Identify which cell holds the provided text, then report its [x, y] central coordinate. 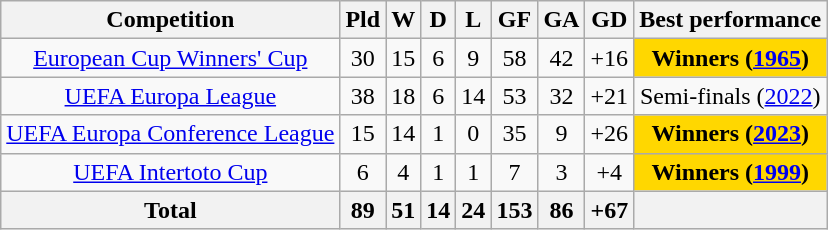
53 [514, 96]
89 [363, 210]
58 [514, 58]
GF [514, 20]
+4 [610, 172]
W [404, 20]
UEFA Intertoto Cup [170, 172]
+67 [610, 210]
86 [562, 210]
Winners (2023) [730, 134]
GA [562, 20]
D [438, 20]
Best performance [730, 20]
0 [474, 134]
38 [363, 96]
UEFA Europa Conference League [170, 134]
153 [514, 210]
18 [404, 96]
+16 [610, 58]
51 [404, 210]
European Cup Winners' Cup [170, 58]
32 [562, 96]
GD [610, 20]
UEFA Europa League [170, 96]
4 [404, 172]
+26 [610, 134]
Total [170, 210]
Competition [170, 20]
7 [514, 172]
24 [474, 210]
Winners (1999) [730, 172]
Winners (1965) [730, 58]
42 [562, 58]
35 [514, 134]
+21 [610, 96]
Semi-finals (2022) [730, 96]
Pld [363, 20]
L [474, 20]
3 [562, 172]
30 [363, 58]
